Pinpoint the cell where the given text exists, returning its (x, y) midpoint coordinate. 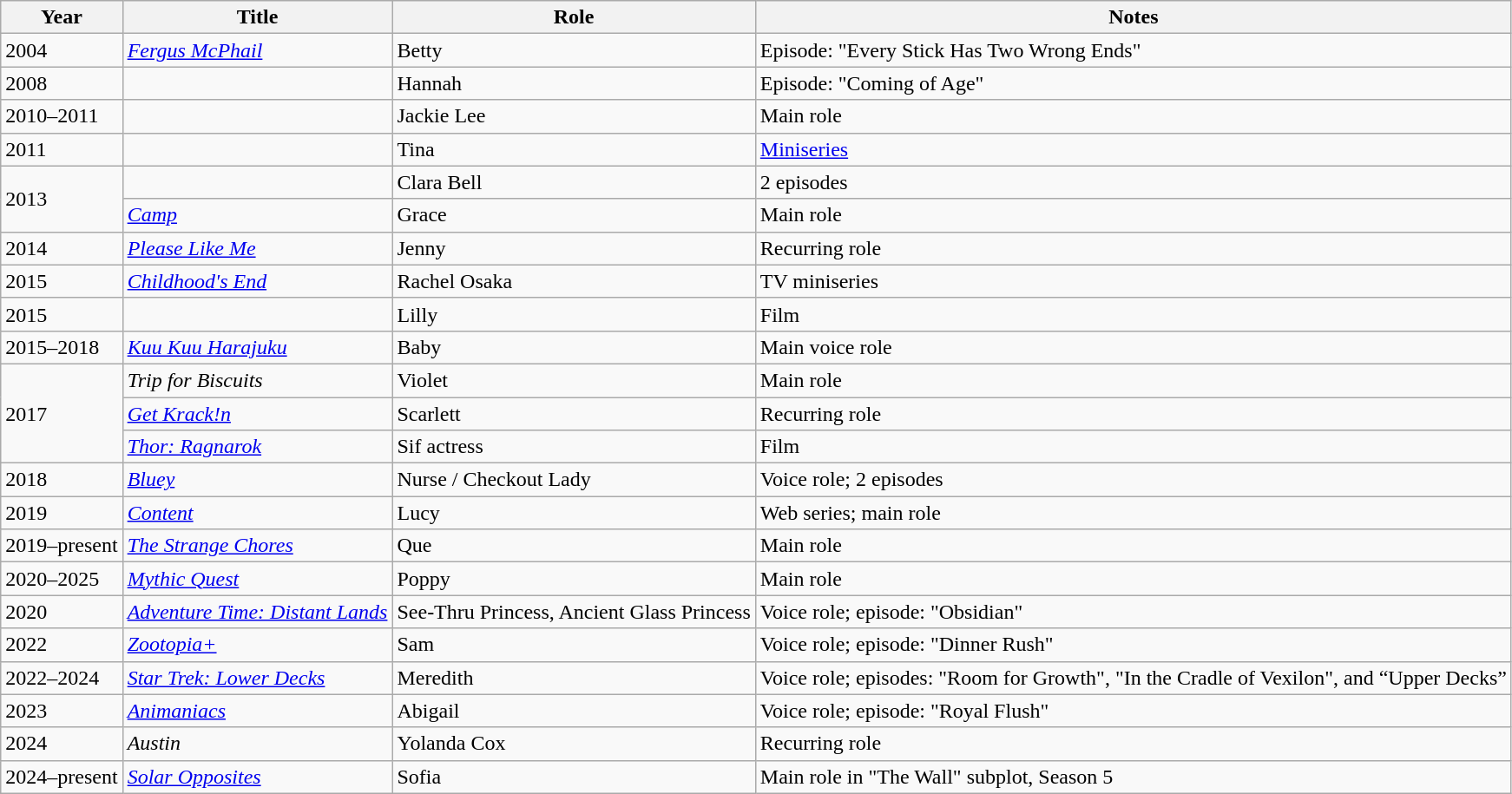
2014 (62, 248)
Role (574, 17)
Notes (1134, 17)
Web series; main role (1134, 513)
Meredith (574, 678)
Voice role; episode: "Obsidian" (1134, 612)
Nurse / Checkout Lady (574, 480)
Tina (574, 149)
Poppy (574, 579)
Grace (574, 215)
Sam (574, 645)
Scarlett (574, 414)
Title (257, 17)
2020 (62, 612)
Sif actress (574, 447)
Childhood's End (257, 281)
Jackie Lee (574, 116)
2004 (62, 50)
Voice role; 2 episodes (1134, 480)
Rachel Osaka (574, 281)
Adventure Time: Distant Lands (257, 612)
Kuu Kuu Harajuku (257, 347)
2015–2018 (62, 347)
Sofia (574, 777)
Zootopia+ (257, 645)
Voice role; episodes: "Room for Growth", "In the Cradle of Vexilon", and “Upper Decks” (1134, 678)
Baby (574, 347)
2 episodes (1134, 182)
Jenny (574, 248)
Main role in "The Wall" subplot, Season 5 (1134, 777)
Episode: "Coming of Age" (1134, 83)
Main voice role (1134, 347)
2013 (62, 199)
Trip for Biscuits (257, 380)
2024 (62, 744)
Hannah (574, 83)
Lucy (574, 513)
Solar Opposites (257, 777)
Thor: Ragnarok (257, 447)
2022 (62, 645)
Fergus McPhail (257, 50)
2020–2025 (62, 579)
Mythic Quest (257, 579)
2018 (62, 480)
Year (62, 17)
Star Trek: Lower Decks (257, 678)
Animaniacs (257, 711)
Clara Bell (574, 182)
Content (257, 513)
2008 (62, 83)
Yolanda Cox (574, 744)
Austin (257, 744)
Please Like Me (257, 248)
2024–present (62, 777)
Que (574, 546)
See-Thru Princess, Ancient Glass Princess (574, 612)
The Strange Chores (257, 546)
2022–2024 (62, 678)
2017 (62, 413)
Abigail (574, 711)
Get Krack!n (257, 414)
Camp (257, 215)
Episode: "Every Stick Has Two Wrong Ends" (1134, 50)
Lilly (574, 314)
2019–present (62, 546)
Voice role; episode: "Dinner Rush" (1134, 645)
Voice role; episode: "Royal Flush" (1134, 711)
Betty (574, 50)
TV miniseries (1134, 281)
2019 (62, 513)
Miniseries (1134, 149)
2011 (62, 149)
Bluey (257, 480)
2023 (62, 711)
Violet (574, 380)
2010–2011 (62, 116)
